Find where the given text appears and provide that cell's center as (x, y) coordinate. 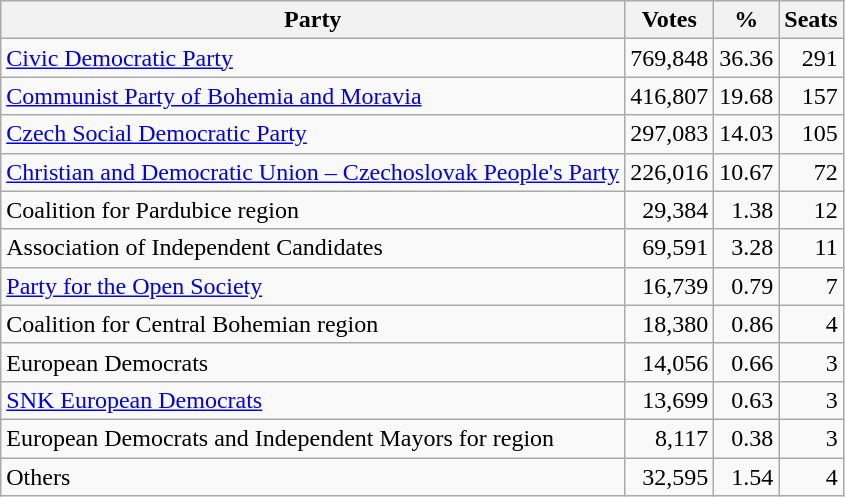
1.38 (746, 210)
Coalition for Central Bohemian region (313, 324)
3.28 (746, 248)
29,384 (670, 210)
14.03 (746, 134)
8,117 (670, 438)
72 (811, 172)
Votes (670, 20)
European Democrats (313, 362)
69,591 (670, 248)
Coalition for Pardubice region (313, 210)
SNK European Democrats (313, 400)
36.36 (746, 58)
10.67 (746, 172)
Communist Party of Bohemia and Moravia (313, 96)
0.86 (746, 324)
226,016 (670, 172)
769,848 (670, 58)
7 (811, 286)
Party (313, 20)
0.66 (746, 362)
Association of Independent Candidates (313, 248)
416,807 (670, 96)
0.79 (746, 286)
Christian and Democratic Union – Czechoslovak People's Party (313, 172)
32,595 (670, 477)
0.38 (746, 438)
European Democrats and Independent Mayors for region (313, 438)
297,083 (670, 134)
19.68 (746, 96)
0.63 (746, 400)
Seats (811, 20)
1.54 (746, 477)
16,739 (670, 286)
105 (811, 134)
11 (811, 248)
Civic Democratic Party (313, 58)
Others (313, 477)
Czech Social Democratic Party (313, 134)
291 (811, 58)
13,699 (670, 400)
12 (811, 210)
Party for the Open Society (313, 286)
18,380 (670, 324)
157 (811, 96)
14,056 (670, 362)
% (746, 20)
